Pinpoint the cell where the given text exists, returning its [x, y] midpoint coordinate. 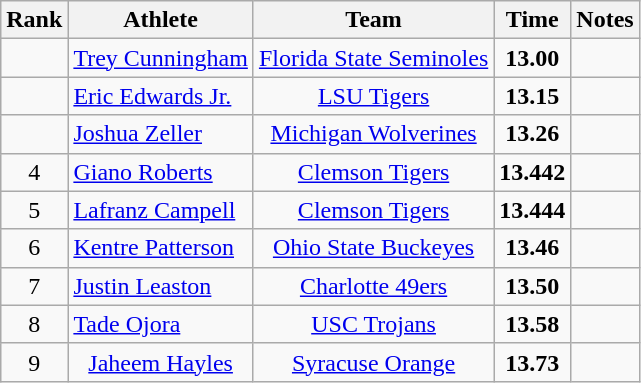
6 [34, 248]
7 [34, 286]
13.15 [532, 96]
Team [373, 20]
8 [34, 324]
Rank [34, 20]
Jaheem Hayles [161, 362]
13.444 [532, 210]
Kentre Patterson [161, 248]
4 [34, 172]
Ohio State Buckeyes [373, 248]
Justin Leaston [161, 286]
Notes [605, 20]
9 [34, 362]
13.00 [532, 58]
Michigan Wolverines [373, 134]
13.442 [532, 172]
13.50 [532, 286]
13.73 [532, 362]
13.46 [532, 248]
LSU Tigers [373, 96]
Athlete [161, 20]
Eric Edwards Jr. [161, 96]
Giano Roberts [161, 172]
5 [34, 210]
13.58 [532, 324]
Charlotte 49ers [373, 286]
Florida State Seminoles [373, 58]
Tade Ojora [161, 324]
Joshua Zeller [161, 134]
USC Trojans [373, 324]
13.26 [532, 134]
Trey Cunningham [161, 58]
Time [532, 20]
Syracuse Orange [373, 362]
Lafranz Campell [161, 210]
